Search for the cell housing the specified text and yield its (X, Y) center coordinate. 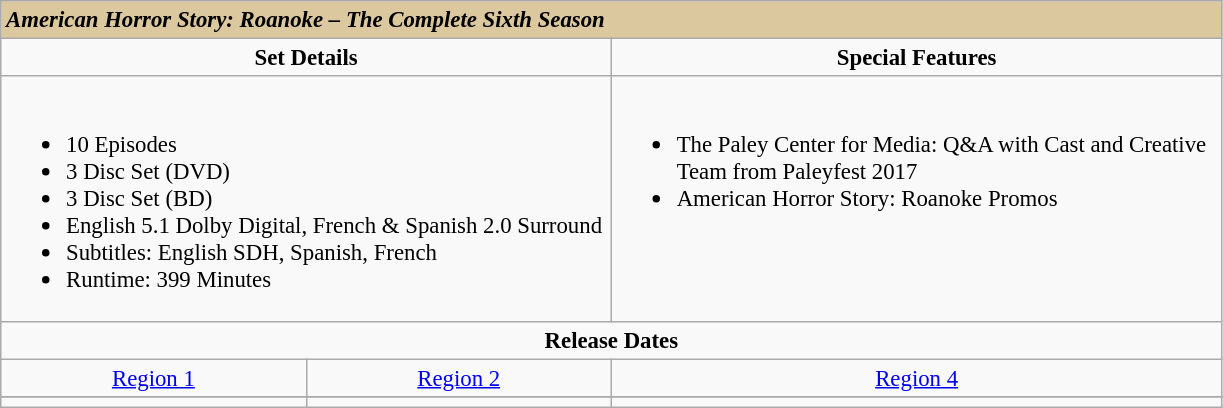
American Horror Story: Roanoke – The Complete Sixth Season (612, 20)
Region 2 (458, 378)
Region 1 (154, 378)
The Paley Center for Media: Q&A with Cast and Creative Team from Paleyfest 2017American Horror Story: Roanoke Promos (916, 198)
Region 4 (916, 378)
Special Features (916, 58)
Set Details (306, 58)
Release Dates (612, 340)
